Return [X, Y] of the center of cell containing provided text 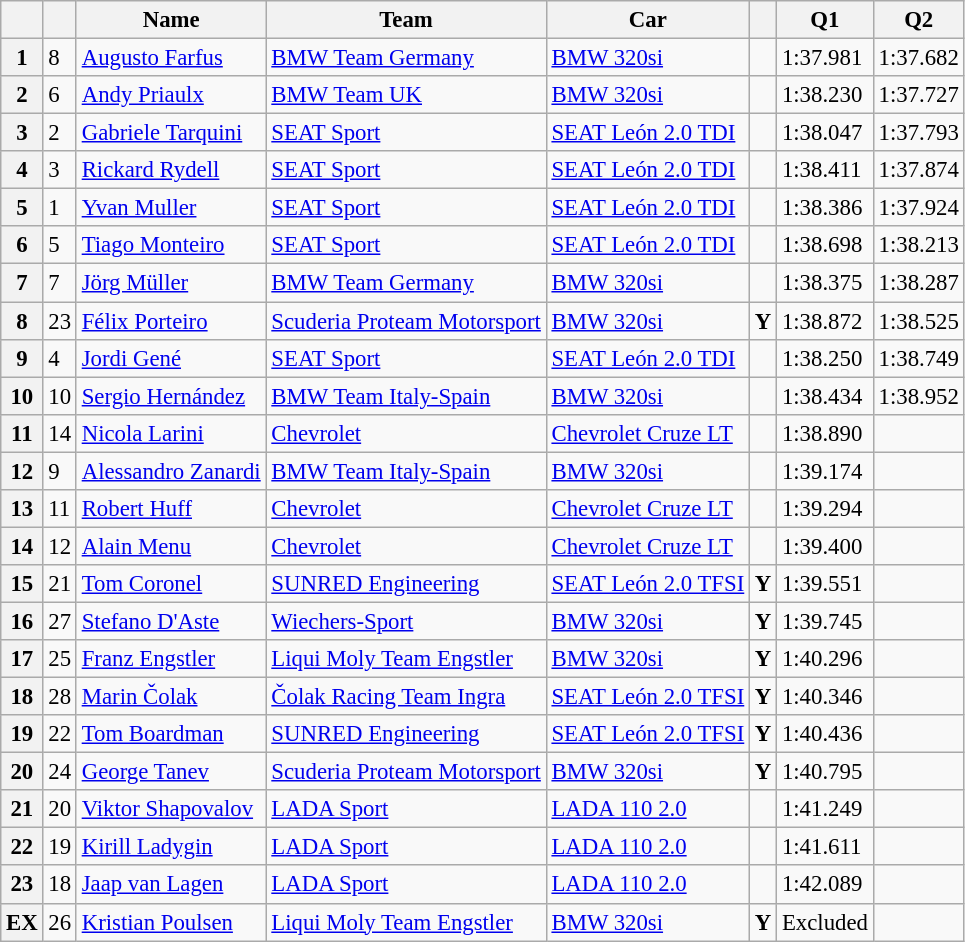
1:42.089 [826, 885]
17 [22, 659]
1:37.874 [918, 170]
Félix Porteiro [171, 321]
1:38.434 [826, 396]
Stefano D'Aste [171, 621]
1:38.375 [826, 283]
1:37.682 [918, 58]
1:39.551 [826, 584]
Čolak Racing Team Ingra [406, 697]
Kirill Ladygin [171, 847]
Yvan Muller [171, 208]
1:38.386 [826, 208]
Rickard Rydell [171, 170]
Nicola Larini [171, 433]
Car [648, 20]
1:37.727 [918, 95]
1:38.698 [826, 245]
1:39.400 [826, 546]
1:37.793 [918, 133]
Jordi Gené [171, 358]
Kristian Poulsen [171, 922]
1:39.745 [826, 621]
Alain Menu [171, 546]
1:41.611 [826, 847]
Sergio Hernández [171, 396]
27 [60, 621]
1:38.411 [826, 170]
1:38.250 [826, 358]
Gabriele Tarquini [171, 133]
16 [22, 621]
1:40.436 [826, 734]
Tom Coronel [171, 584]
1:41.249 [826, 809]
Wiechers-Sport [406, 621]
1:38.952 [918, 396]
Q1 [826, 20]
EX [22, 922]
1:37.981 [826, 58]
Robert Huff [171, 509]
1:39.174 [826, 471]
1:38.047 [826, 133]
13 [22, 509]
1:38.287 [918, 283]
George Tanev [171, 772]
Tiago Monteiro [171, 245]
1:38.872 [826, 321]
1:38.213 [918, 245]
Team [406, 20]
Alessandro Zanardi [171, 471]
1:38.230 [826, 95]
1:40.346 [826, 697]
BMW Team UK [406, 95]
15 [22, 584]
24 [60, 772]
1:38.749 [918, 358]
28 [60, 697]
1:38.525 [918, 321]
1:40.296 [826, 659]
1:40.795 [826, 772]
Tom Boardman [171, 734]
Q2 [918, 20]
25 [60, 659]
1:38.890 [826, 433]
Franz Engstler [171, 659]
Name [171, 20]
26 [60, 922]
1:37.924 [918, 208]
Augusto Farfus [171, 58]
Marin Čolak [171, 697]
1:39.294 [826, 509]
Excluded [826, 922]
Jörg Müller [171, 283]
Viktor Shapovalov [171, 809]
Jaap van Lagen [171, 885]
Andy Priaulx [171, 95]
